Find where the given text appears and provide that cell's center as [X, Y] coordinate. 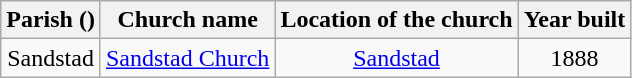
Parish () [51, 20]
Year built [574, 20]
Location of the church [396, 20]
Church name [187, 20]
1888 [574, 58]
Sandstad Church [187, 58]
